Find where the given text appears and provide that cell's center as [X, Y] coordinate. 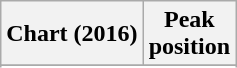
Peak position [189, 34]
Chart (2016) [72, 34]
